Extract the (X, Y) coordinate from the center of the cell holding the provided text.  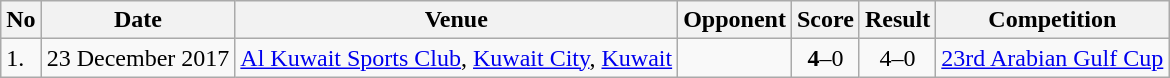
Score (825, 20)
23rd Arabian Gulf Cup (1052, 58)
Competition (1052, 20)
1. (21, 58)
Venue (456, 20)
Date (138, 20)
Opponent (735, 20)
23 December 2017 (138, 58)
No (21, 20)
Al Kuwait Sports Club, Kuwait City, Kuwait (456, 58)
Result (897, 20)
